Search for the cell housing the specified text and yield its (x, y) center coordinate. 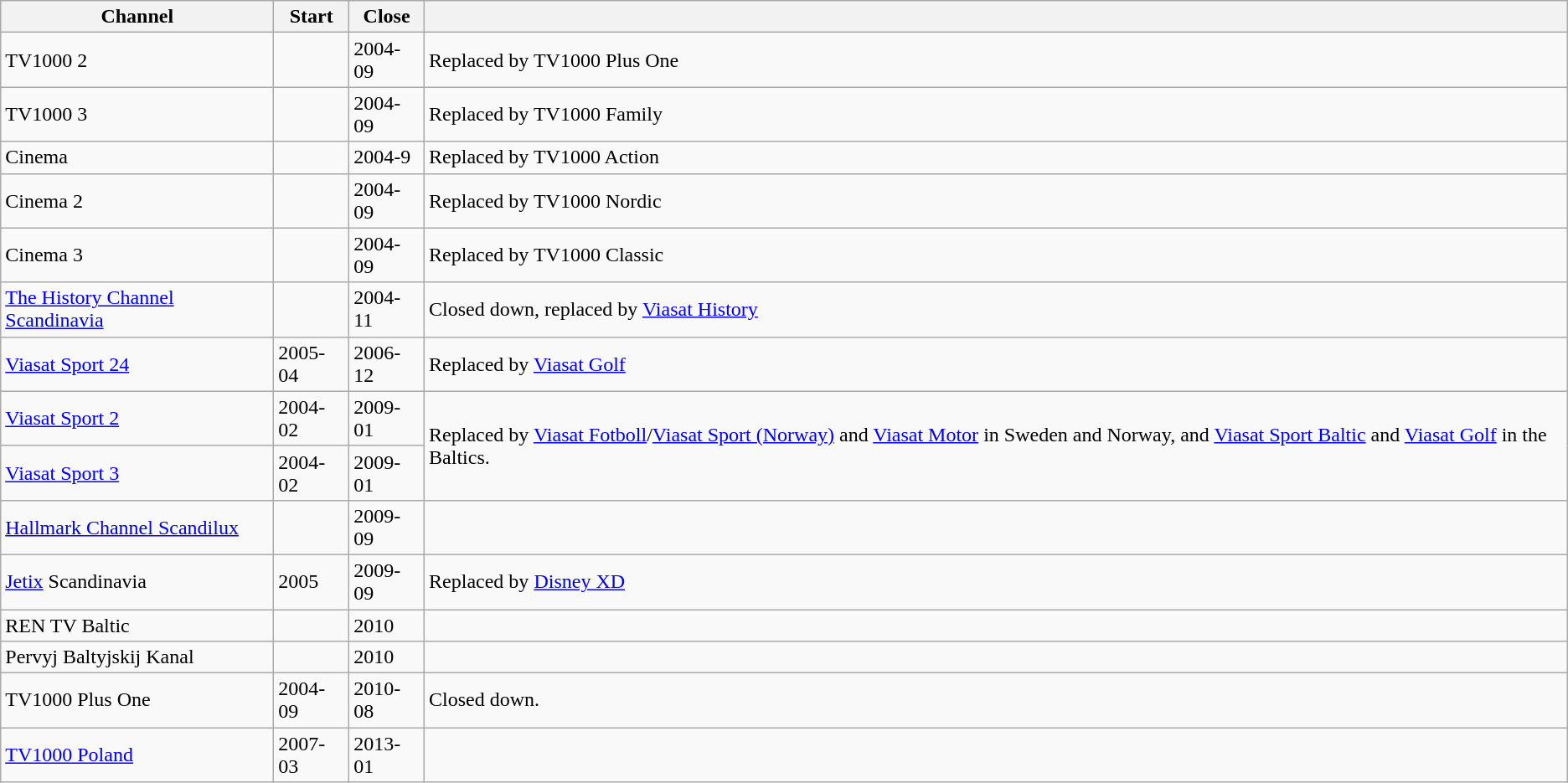
Pervyj Baltyjskij Kanal (137, 657)
2013-01 (387, 755)
2005-04 (312, 363)
Replaced by Viasat Fotboll/Viasat Sport (Norway) and Viasat Motor in Sweden and Norway, and Viasat Sport Baltic and Viasat Golf in the Baltics. (997, 446)
2007-03 (312, 755)
Viasat Sport 3 (137, 472)
TV1000 Plus One (137, 700)
Channel (137, 17)
2010-08 (387, 700)
Cinema 3 (137, 255)
Viasat Sport 2 (137, 419)
Cinema 2 (137, 201)
2006-12 (387, 363)
Replaced by TV1000 Classic (997, 255)
Replaced by TV1000 Family (997, 114)
Replaced by TV1000 Nordic (997, 201)
2005 (312, 581)
Closed down. (997, 700)
TV1000 2 (137, 60)
Cinema (137, 157)
Close (387, 17)
Replaced by Disney XD (997, 581)
REN TV Baltic (137, 626)
Hallmark Channel Scandilux (137, 528)
Replaced by Viasat Golf (997, 363)
TV1000 Poland (137, 755)
Replaced by TV1000 Plus One (997, 60)
Closed down, replaced by Viasat History (997, 310)
Start (312, 17)
TV1000 3 (137, 114)
2004-9 (387, 157)
Jetix Scandinavia (137, 581)
Replaced by TV1000 Action (997, 157)
2004-11 (387, 310)
Viasat Sport 24 (137, 363)
The History Channel Scandinavia (137, 310)
